Capture the cell that displays the provided text and extract its (X, Y) central coordinate. 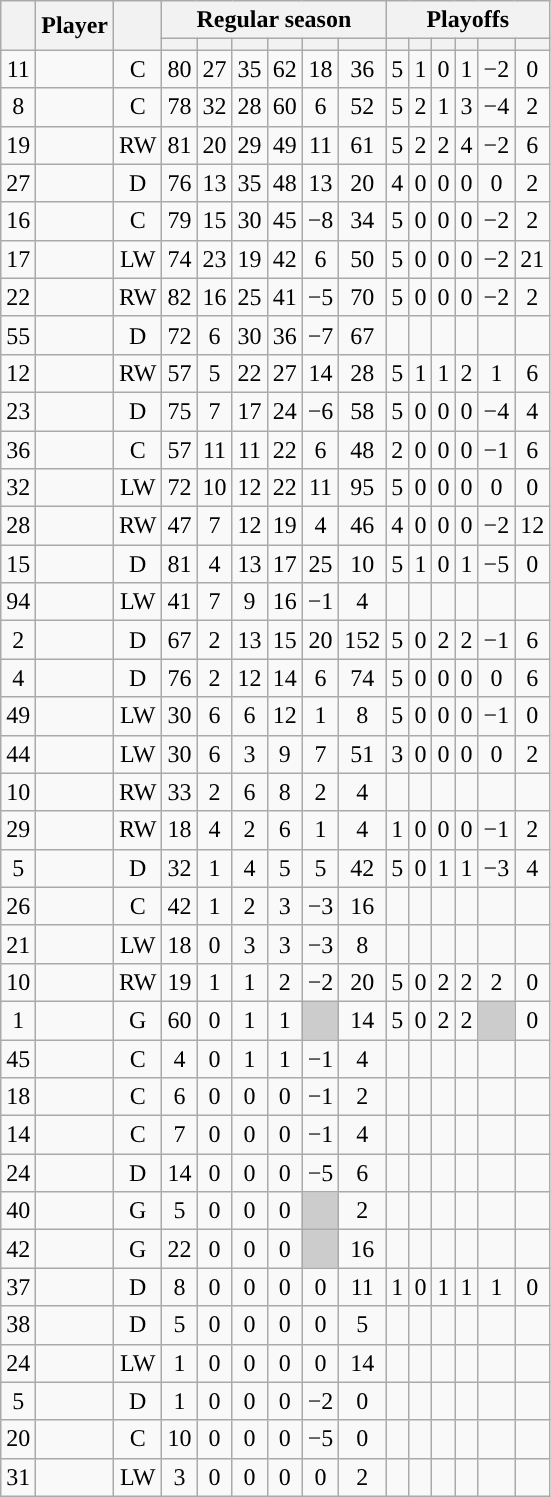
75 (180, 411)
62 (284, 69)
Player (75, 26)
79 (180, 221)
40 (18, 1211)
61 (362, 145)
52 (362, 107)
Regular season (274, 20)
44 (18, 754)
34 (362, 221)
152 (362, 640)
31 (18, 1477)
Playoffs (468, 20)
82 (180, 297)
47 (180, 526)
95 (362, 488)
38 (18, 1325)
94 (18, 602)
50 (362, 259)
58 (362, 411)
55 (18, 335)
37 (18, 1287)
−8 (320, 221)
−6 (320, 411)
26 (18, 906)
78 (180, 107)
−7 (320, 335)
46 (362, 526)
70 (362, 297)
33 (180, 792)
80 (180, 69)
51 (362, 754)
